Detect which cell encompasses the target text, then output its (X, Y) center coordinate. 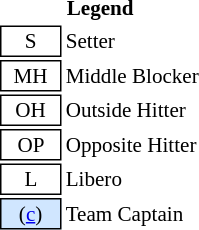
L (30, 180)
(c) (30, 214)
S (30, 42)
OP (30, 145)
OH (30, 110)
MH (30, 76)
